Extract the (x, y) coordinate from the center of the cell holding the provided text.  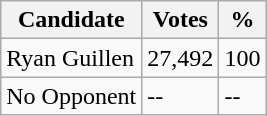
27,492 (180, 58)
Ryan Guillen (72, 58)
No Opponent (72, 96)
Candidate (72, 20)
100 (242, 58)
% (242, 20)
Votes (180, 20)
